Return [x, y] of the center of cell containing provided text 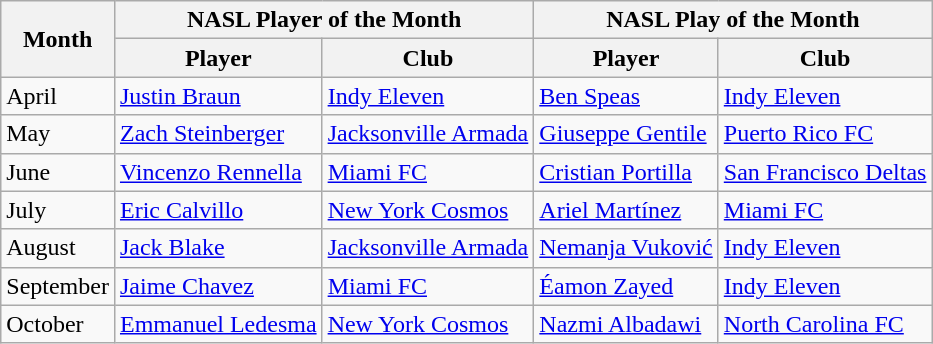
North Carolina FC [825, 324]
Éamon Zayed [626, 286]
Nemanja Vuković [626, 248]
Vincenzo Rennella [218, 172]
August [58, 248]
Nazmi Albadawi [626, 324]
Puerto Rico FC [825, 134]
June [58, 172]
April [58, 96]
Giuseppe Gentile [626, 134]
NASL Player of the Month [324, 20]
Zach Steinberger [218, 134]
May [58, 134]
Ben Speas [626, 96]
July [58, 210]
NASL Play of the Month [733, 20]
San Francisco Deltas [825, 172]
Jack Blake [218, 248]
Justin Braun [218, 96]
October [58, 324]
Jaime Chavez [218, 286]
September [58, 286]
Ariel Martínez [626, 210]
Emmanuel Ledesma [218, 324]
Eric Calvillo [218, 210]
Cristian Portilla [626, 172]
Month [58, 39]
